Capture the cell that displays the provided text and extract its [X, Y] central coordinate. 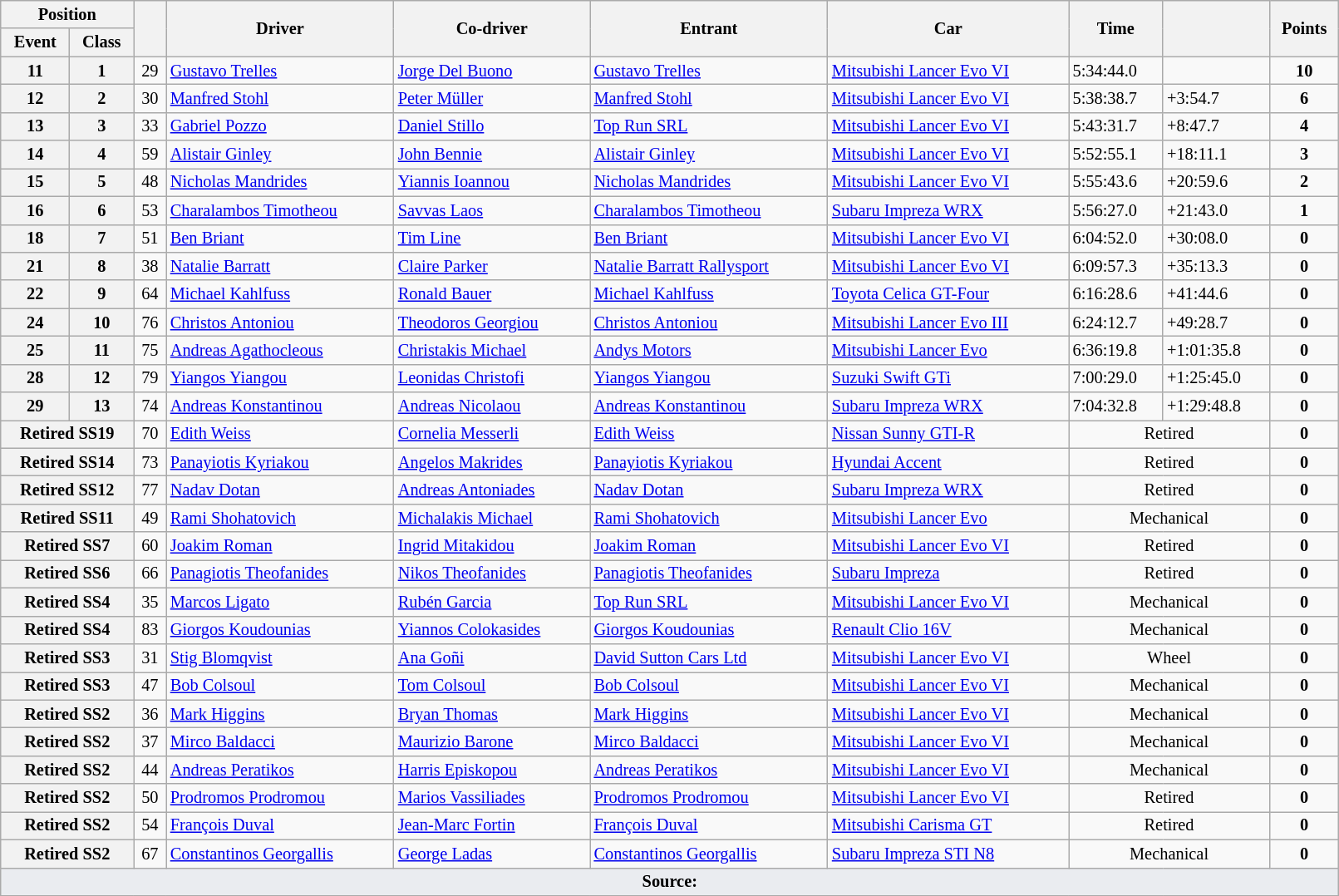
Retired SS7 [67, 546]
7:04:32.8 [1115, 406]
Driver [280, 28]
Car [948, 28]
54 [150, 825]
+18:11.1 [1216, 155]
37 [150, 741]
16 [35, 210]
5:55:43.6 [1115, 182]
38 [150, 266]
6:36:19.8 [1115, 350]
5:34:44.0 [1115, 71]
Stig Blomqvist [280, 657]
7 [101, 239]
14 [35, 155]
+30:08.0 [1216, 239]
+20:59.6 [1216, 182]
36 [150, 714]
66 [150, 574]
6:04:52.0 [1115, 239]
49 [150, 518]
Ingrid Mitakidou [492, 546]
John Bennie [492, 155]
Class [101, 42]
18 [35, 239]
22 [35, 294]
31 [150, 657]
Daniel Stillo [492, 126]
9 [101, 294]
Source: [670, 882]
Retired SS11 [67, 518]
59 [150, 155]
Harris Episkopou [492, 770]
Retired SS19 [67, 434]
+35:13.3 [1216, 266]
47 [150, 686]
70 [150, 434]
Bryan Thomas [492, 714]
Yiannos Colokasides [492, 630]
Retired SS6 [67, 574]
Mitsubishi Carisma GT [948, 825]
Subaru Impreza [948, 574]
Yiannis Ioannou [492, 182]
21 [35, 266]
Jean-Marc Fortin [492, 825]
50 [150, 798]
51 [150, 239]
+21:43.0 [1216, 210]
Mitsubishi Lancer Evo III [948, 322]
6:16:28.6 [1115, 294]
Ronald Bauer [492, 294]
74 [150, 406]
Savvas Laos [492, 210]
Time [1115, 28]
Michalakis Michael [492, 518]
Hyundai Accent [948, 462]
Natalie Barratt Rallysport [709, 266]
Claire Parker [492, 266]
5:56:27.0 [1115, 210]
+49:28.7 [1216, 322]
Maurizio Barone [492, 741]
Marcos Ligato [280, 602]
30 [150, 98]
David Sutton Cars Ltd [709, 657]
Natalie Barratt [280, 266]
35 [150, 602]
Andys Motors [709, 350]
Peter Müller [492, 98]
5:43:31.7 [1115, 126]
83 [150, 630]
33 [150, 126]
5:38:38.7 [1115, 98]
15 [35, 182]
Tim Line [492, 239]
Gabriel Pozzo [280, 126]
8 [101, 266]
+41:44.6 [1216, 294]
+1:29:48.8 [1216, 406]
77 [150, 490]
Subaru Impreza STI N8 [948, 854]
Ana Goñi [492, 657]
6:09:57.3 [1115, 266]
Wheel [1169, 657]
Retired SS12 [67, 490]
25 [35, 350]
76 [150, 322]
Rubén Garcia [492, 602]
Cornelia Messerli [492, 434]
Points [1303, 28]
79 [150, 378]
+1:25:45.0 [1216, 378]
6:24:12.7 [1115, 322]
53 [150, 210]
Nissan Sunny GTI-R [948, 434]
+8:47.7 [1216, 126]
75 [150, 350]
Suzuki Swift GTi [948, 378]
60 [150, 546]
Theodoros Georgiou [492, 322]
Entrant [709, 28]
24 [35, 322]
Angelos Makrides [492, 462]
Event [35, 42]
George Ladas [492, 854]
67 [150, 854]
Christakis Michael [492, 350]
Andreas Nicolaou [492, 406]
7:00:29.0 [1115, 378]
Leonidas Christofi [492, 378]
64 [150, 294]
Nikos Theofanides [492, 574]
Marios Vassiliades [492, 798]
5 [101, 182]
73 [150, 462]
28 [35, 378]
Renault Clio 16V [948, 630]
Position [67, 14]
Retired SS14 [67, 462]
Co-driver [492, 28]
Andreas Agathocleous [280, 350]
+1:01:35.8 [1216, 350]
48 [150, 182]
5:52:55.1 [1115, 155]
44 [150, 770]
Tom Colsoul [492, 686]
Andreas Antoniades [492, 490]
+3:54.7 [1216, 98]
Jorge Del Buono [492, 71]
Toyota Celica GT-Four [948, 294]
